From the cell containing the given text, extract its center point as [X, Y] coordinate. 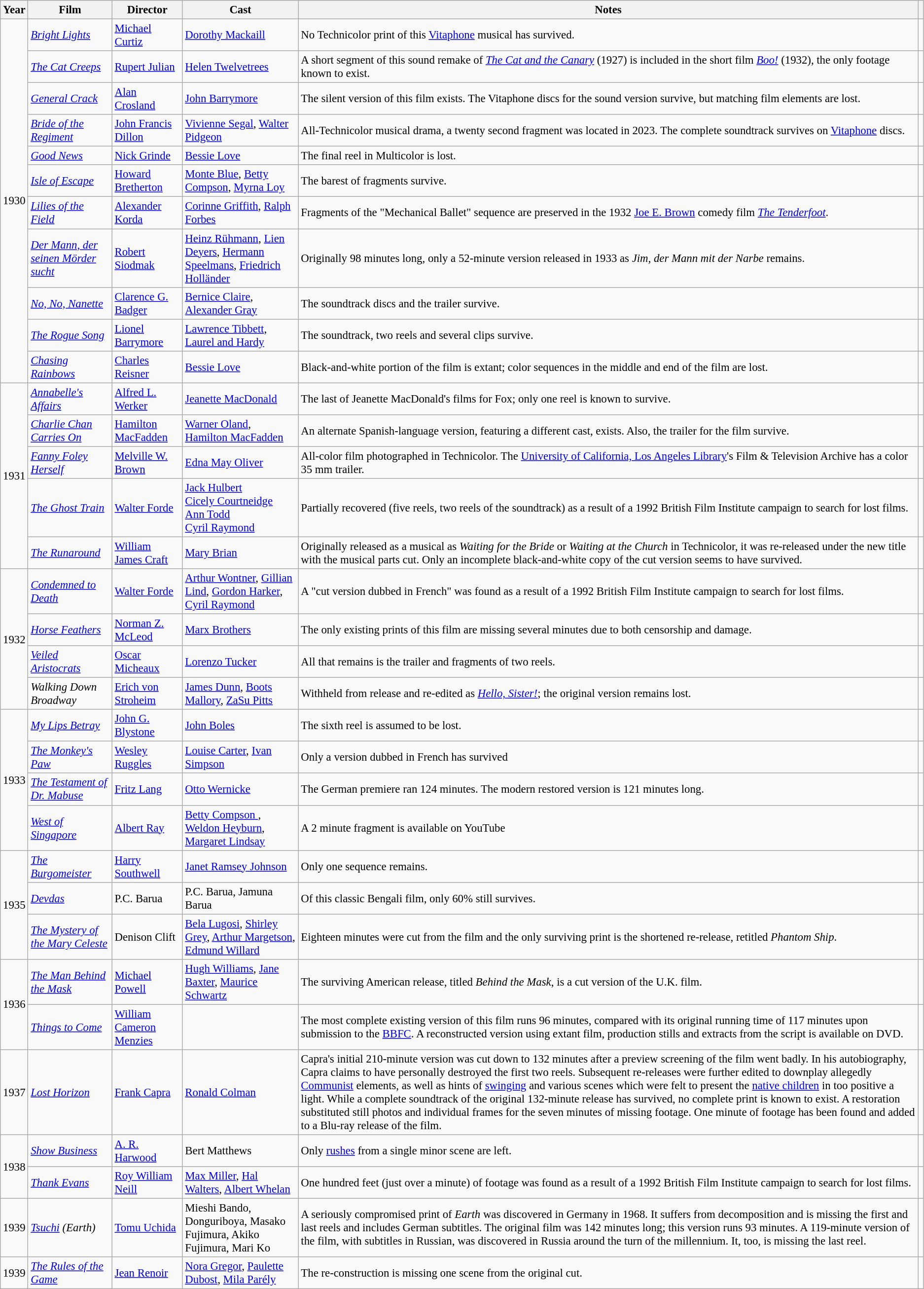
Howard Bretherton [147, 181]
1938 [14, 1166]
Melville W. Brown [147, 463]
No, No, Nanette [70, 303]
Der Mann, der seinen Mörder sucht [70, 258]
Monte Blue, Betty Compson, Myrna Loy [241, 181]
The Burgomeister [70, 866]
Bela Lugosi, Shirley Grey, Arthur Margetson, Edmund Willard [241, 937]
Show Business [70, 1150]
The Cat Creeps [70, 67]
The Runaround [70, 552]
Veiled Aristocrats [70, 662]
Of this classic Bengali film, only 60% still survives. [608, 898]
Rupert Julian [147, 67]
Devdas [70, 898]
John G. Blystone [147, 725]
Harry Southwell [147, 866]
The Mystery of the Mary Celeste [70, 937]
West of Singapore [70, 828]
All-color film photographed in Technicolor. The University of California, Los Angeles Library's Film & Television Archive has a color 35 mm trailer. [608, 463]
A. R. Harwood [147, 1150]
Jean Renoir [147, 1273]
Hamilton MacFadden [147, 431]
A 2 minute fragment is available on YouTube [608, 828]
Betty Compson , Weldon Heyburn, Margaret Lindsay [241, 828]
Michael Curtiz [147, 36]
Tsuchi (Earth) [70, 1228]
One hundred feet (just over a minute) of footage was found as a result of a 1992 British Film Institute campaign to search for lost films. [608, 1183]
William James Craft [147, 552]
1930 [14, 201]
Thank Evans [70, 1183]
John Boles [241, 725]
Chasing Rainbows [70, 367]
1937 [14, 1092]
The final reel in Multicolor is lost. [608, 156]
Louise Carter, Ivan Simpson [241, 758]
Heinz Rühmann, Lien Deyers, Hermann Speelmans, Friedrich Holländer [241, 258]
The silent version of this film exists. The Vitaphone discs for the sound version survive, but matching film elements are lost. [608, 99]
Bright Lights [70, 36]
Nora Gregor, Paulette Dubost, Mila Parély [241, 1273]
The sixth reel is assumed to be lost. [608, 725]
Marx Brothers [241, 630]
Horse Feathers [70, 630]
The re-construction is missing one scene from the original cut. [608, 1273]
Only one sequence remains. [608, 866]
Frank Capra [147, 1092]
Lawrence Tibbett, Laurel and Hardy [241, 335]
Nick Grinde [147, 156]
The Rogue Song [70, 335]
Lorenzo Tucker [241, 662]
A short segment of this sound remake of The Cat and the Canary (1927) is included in the short film Boo! (1932), the only footage known to exist. [608, 67]
Jack HulbertCicely CourtneidgeAnn ToddCyril Raymond [241, 508]
Only rushes from a single minor scene are left. [608, 1150]
An alternate Spanish-language version, featuring a different cast, exists. Also, the trailer for the film survive. [608, 431]
Helen Twelvetrees [241, 67]
The Testament of Dr. Mabuse [70, 789]
Oscar Micheaux [147, 662]
Janet Ramsey Johnson [241, 866]
Norman Z. McLeod [147, 630]
John Francis Dillon [147, 130]
Isle of Escape [70, 181]
The Man Behind the Mask [70, 982]
The only existing prints of this film are missing several minutes due to both censorship and damage. [608, 630]
Annabelle's Affairs [70, 399]
Cast [241, 10]
The German premiere ran 124 minutes. The modern restored version is 121 minutes long. [608, 789]
The Monkey's Paw [70, 758]
1931 [14, 476]
Eighteen minutes were cut from the film and the only surviving print is the shortened re-release, retitled Phantom Ship. [608, 937]
The surviving American release, titled Behind the Mask, is a cut version of the U.K. film. [608, 982]
Wesley Ruggles [147, 758]
Ronald Colman [241, 1092]
Black-and-white portion of the film is extant; color sequences in the middle and end of the film are lost. [608, 367]
A "cut version dubbed in French" was found as a result of a 1992 British Film Institute campaign to search for lost films. [608, 591]
General Crack [70, 99]
Only a version dubbed in French has survived [608, 758]
Vivienne Segal, Walter Pidgeon [241, 130]
1933 [14, 779]
1935 [14, 905]
Warner Oland, Hamilton MacFadden [241, 431]
Albert Ray [147, 828]
Things to Come [70, 1027]
Otto Wernicke [241, 789]
Year [14, 10]
The Ghost Train [70, 508]
Erich von Stroheim [147, 694]
Edna May Oliver [241, 463]
Dorothy Mackaill [241, 36]
Film [70, 10]
Alfred L. Werker [147, 399]
Originally 98 minutes long, only a 52-minute version released in 1933 as Jim, der Mann mit der Narbe remains. [608, 258]
William Cameron Menzies [147, 1027]
The last of Jeanette MacDonald's films for Fox; only one reel is known to survive. [608, 399]
Good News [70, 156]
Corinne Griffith, Ralph Forbes [241, 213]
Director [147, 10]
Condemned to Death [70, 591]
Withheld from release and re-edited as Hello, Sister!; the original version remains lost. [608, 694]
Michael Powell [147, 982]
Roy William Neill [147, 1183]
Bernice Claire, Alexander Gray [241, 303]
Fragments of the "Mechanical Ballet" sequence are preserved in the 1932 Joe E. Brown comedy film The Tenderfoot. [608, 213]
Lost Horizon [70, 1092]
Jeanette MacDonald [241, 399]
Notes [608, 10]
Bert Matthews [241, 1150]
P.C. Barua, Jamuna Barua [241, 898]
Max Miller, Hal Walters, Albert Whelan [241, 1183]
1932 [14, 639]
Charlie Chan Carries On [70, 431]
Lionel Barrymore [147, 335]
My Lips Betray [70, 725]
All that remains is the trailer and fragments of two reels. [608, 662]
Arthur Wontner, Gillian Lind, Gordon Harker, Cyril Raymond [241, 591]
Bride of the Regiment [70, 130]
The soundtrack, two reels and several clips survive. [608, 335]
1936 [14, 1004]
The barest of fragments survive. [608, 181]
All-Technicolor musical drama, a twenty second fragment was located in 2023. The complete soundtrack survives on Vitaphone discs. [608, 130]
Denison Clift [147, 937]
Clarence G. Badger [147, 303]
Walking Down Broadway [70, 694]
P.C. Barua [147, 898]
Mieshi Bando, Donguriboya, Masako Fujimura, Akiko Fujimura, Mari Ko [241, 1228]
John Barrymore [241, 99]
Alan Crosland [147, 99]
The soundtrack discs and the trailer survive. [608, 303]
Robert Siodmak [147, 258]
Charles Reisner [147, 367]
Lilies of the Field [70, 213]
Alexander Korda [147, 213]
No Technicolor print of this Vitaphone musical has survived. [608, 36]
Partially recovered (five reels, two reels of the soundtrack) as a result of a 1992 British Film Institute campaign to search for lost films. [608, 508]
The Rules of the Game [70, 1273]
Hugh Williams, Jane Baxter, Maurice Schwartz [241, 982]
James Dunn, Boots Mallory, ZaSu Pitts [241, 694]
Fanny Foley Herself [70, 463]
Mary Brian [241, 552]
Fritz Lang [147, 789]
Tomu Uchida [147, 1228]
